Provide the [X, Y] coordinate of the cell's center where the given text is located.  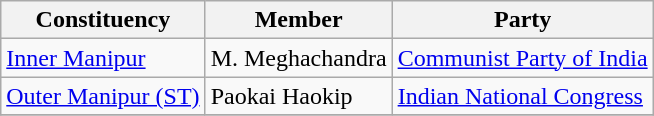
Indian National Congress [522, 96]
M. Meghachandra [298, 58]
Inner Manipur [103, 58]
Communist Party of India [522, 58]
Outer Manipur (ST) [103, 96]
Member [298, 20]
Paokai Haokip [298, 96]
Party [522, 20]
Constituency [103, 20]
